Output the (X, Y) coordinate of the center of the cell containing the given text.  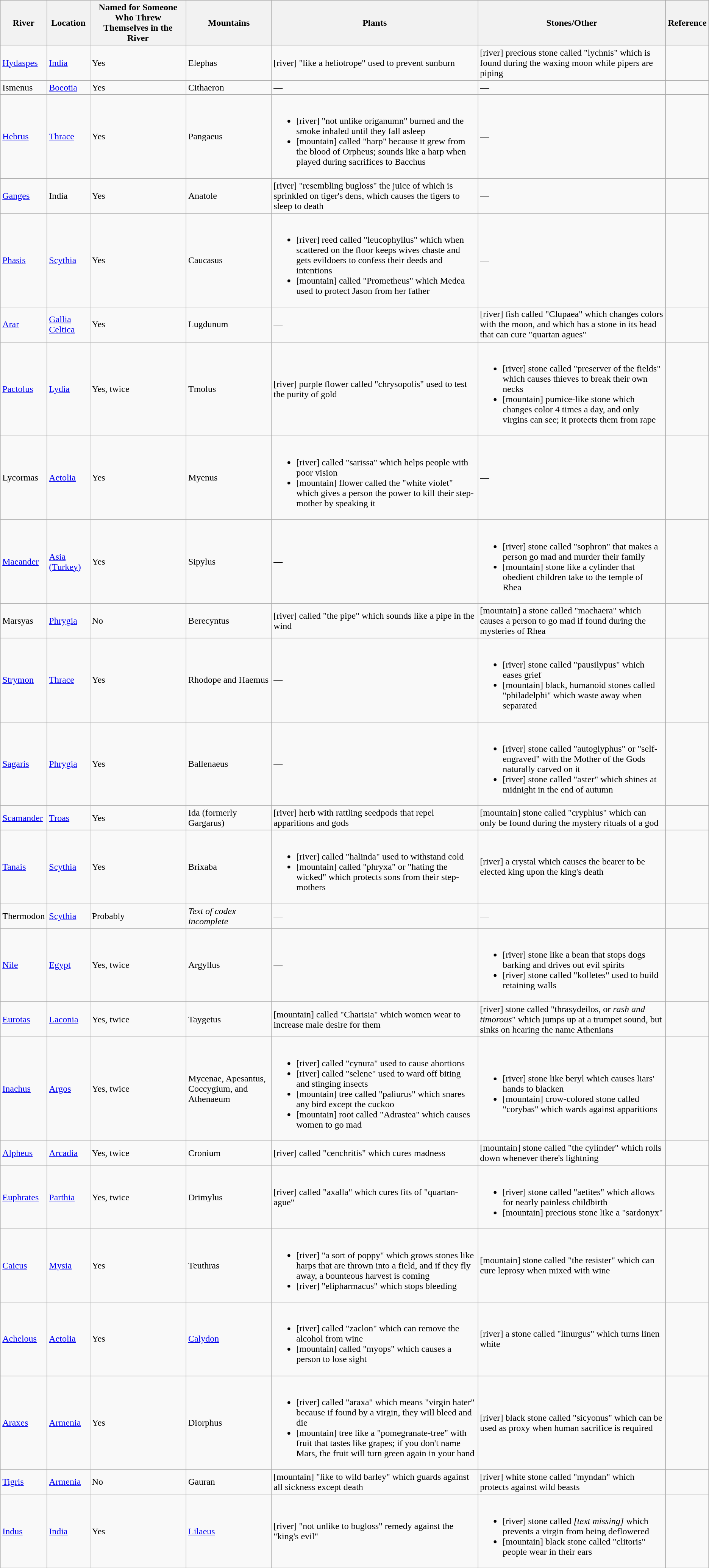
[river] called "cenchritis" which cures madness (375, 1153)
Eurotas (23, 1019)
Argos (68, 1089)
Parthia (68, 1197)
Tanais (23, 867)
Probably (138, 916)
[river] precious stone called "lychnis" which is found during the waxing moon while pipers are piping (572, 63)
[river] stone called [text missing] which prevents a virgin from being deflowered[mountain] black stone called "clitoris" people wear in their ears (572, 1531)
Ganges (23, 196)
Named for Someone Who Threw Themselves in the River (138, 23)
Reference (687, 23)
Scamander (23, 818)
Stones/Other (572, 23)
Anatole (229, 196)
Alpheus (23, 1153)
Brixaba (229, 867)
Caucasus (229, 260)
Location (68, 23)
Indus (23, 1531)
[mountain] called "Charisia" which women wear to increase male desire for them (375, 1019)
[river] stone called "pausilypus" which eases grief[mountain] black, humanoid stones called "philadelphi" which waste away when separated (572, 680)
Sagaris (23, 763)
Nile (23, 965)
Troas (68, 818)
[river] white stone called "myndan" which protects against wild beasts (572, 1482)
Rhodope and Haemus (229, 680)
Laconia (68, 1019)
[river] "resembling bugloss" the juice of which is sprinkled on tiger's dens, which causes the tigers to sleep to death (375, 196)
[river] purple flower called "chrysopolis" used to test the purity of gold (375, 389)
[river] stone called "aetites" which allows for nearly painless childbirth[mountain] precious stone like a "sardonyx" (572, 1197)
[mountain] "like to wild barley" which guards against all sickness except death (375, 1482)
River (23, 23)
Hebrus (23, 136)
Strymon (23, 680)
Boeotia (68, 87)
Euphrates (23, 1197)
[river] called "halinda" used to withstand cold[mountain] called "phryxa" or "hating the wicked" which protects sons from their step-mothers (375, 867)
Tigris (23, 1482)
Asia (Turkey) (68, 561)
Caicus (23, 1265)
Diorphus (229, 1423)
Pangaeus (229, 136)
Mysia (68, 1265)
[river] stone like a bean that stops dogs barking and drives out evil spirits[river] stone called "kolletes" used to build retaining walls (572, 965)
Elephas (229, 63)
Drimylus (229, 1197)
[river] "like a heliotrope" used to prevent sunburn (375, 63)
Text of codex incomplete (229, 916)
[mountain] stone called "the resister" which can cure leprosy when mixed with wine (572, 1265)
[river] stone like beryl which causes liars' hands to blacken[mountain] crow-colored stone called "corybas" which wards against apparitions (572, 1089)
Lilaeus (229, 1531)
Achelous (23, 1339)
[river] fish called "Clupaea" which changes colors with the moon, and which has a stone in its head that can cure "quartan agues" (572, 325)
Phasis (23, 260)
Berecyntus (229, 621)
[river] called "axalla" which cures fits of "quartan-ague" (375, 1197)
[river] called "zaclon" which can remove the alcohol from wine[mountain] called "myops" which causes a person to lose sight (375, 1339)
[river] "not unlike to bugloss" remedy against the "king's evil" (375, 1531)
Araxes (23, 1423)
[mountain] a stone called "machaera" which causes a person to go mad if found during the mysteries of Rhea (572, 621)
[mountain] stone called "cryphius" which can only be found during the mystery rituals of a god (572, 818)
[river] a crystal which causes the bearer to be elected king upon the king's death (572, 867)
[river] herb with rattling seedpods that repel apparitions and gods (375, 818)
Mountains (229, 23)
Teuthras (229, 1265)
Plants (375, 23)
Thermodon (23, 916)
Sipylus (229, 561)
[river] a stone called "linurgus" which turns linen white (572, 1339)
Lydia (68, 389)
Ballenaeus (229, 763)
Hydaspes (23, 63)
Calydon (229, 1339)
Myenus (229, 478)
Inachus (23, 1089)
Gallia Celtica (68, 325)
Ida (formerly Gargarus) (229, 818)
[river] called "the pipe" which sounds like a pipe in the wind (375, 621)
Pactolus (23, 389)
[mountain] stone called "the cylinder" which rolls down whenever there's lightning (572, 1153)
Egypt (68, 965)
Taygetus (229, 1019)
Mycenae, Apesantus, Coccygium, and Athenaeum (229, 1089)
Cithaeron (229, 87)
Gauran (229, 1482)
Maeander (23, 561)
Tmolus (229, 389)
Argyllus (229, 965)
Lugdunum (229, 325)
[river] stone called "thrasydeilos, or rash and timorous" which jumps up at a trumpet sound, but sinks on hearing the name Athenians (572, 1019)
Cronium (229, 1153)
[river] black stone called "sicyonus" which can be used as proxy when human sacrifice is required (572, 1423)
Arar (23, 325)
Lycormas (23, 478)
Arcadia (68, 1153)
Ismenus (23, 87)
Marsyas (23, 621)
